Detect which cell encompasses the target text, then output its [X, Y] center coordinate. 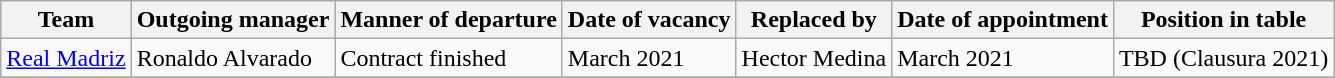
Manner of departure [448, 20]
Date of appointment [1003, 20]
Team [66, 20]
Contract finished [448, 58]
Ronaldo Alvarado [233, 58]
Date of vacancy [649, 20]
Outgoing manager [233, 20]
Hector Medina [814, 58]
TBD (Clausura 2021) [1223, 58]
Replaced by [814, 20]
Real Madriz [66, 58]
Position in table [1223, 20]
